Pinpoint the cell where the given text exists, returning its [X, Y] midpoint coordinate. 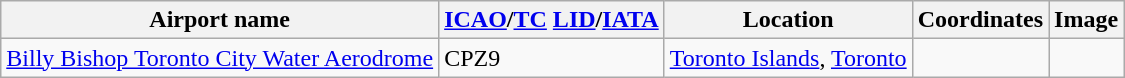
Billy Bishop Toronto City Water Aerodrome [220, 58]
ICAO/TC LID/IATA [552, 20]
CPZ9 [552, 58]
Image [1086, 20]
Toronto Islands, Toronto [788, 58]
Location [788, 20]
Coordinates [980, 20]
Airport name [220, 20]
